Provide the (X, Y) coordinate of the cell's center where the given text is located.  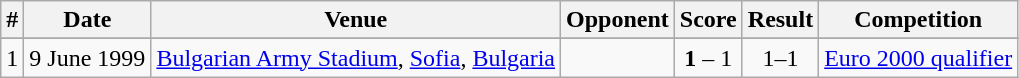
# (12, 20)
Bulgarian Army Stadium, Sofia, Bulgaria (356, 58)
Result (780, 20)
9 June 1999 (88, 58)
1 – 1 (708, 58)
Date (88, 20)
1–1 (780, 58)
Competition (918, 20)
Score (708, 20)
Euro 2000 qualifier (918, 58)
Venue (356, 20)
1 (12, 58)
Opponent (618, 20)
